Find where the given text appears and provide that cell's center as (x, y) coordinate. 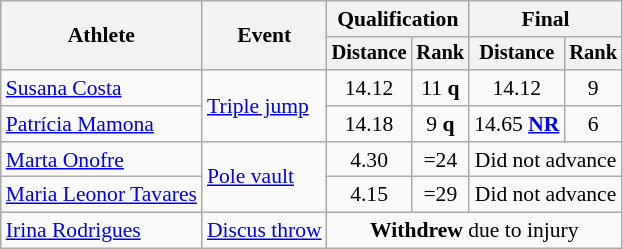
6 (593, 124)
Pole vault (264, 178)
9 q (441, 124)
=24 (441, 160)
Qualification (398, 19)
14.18 (370, 124)
Event (264, 36)
Susana Costa (102, 88)
Discus throw (264, 231)
Final (546, 19)
Irina Rodrigues (102, 231)
=29 (441, 195)
Marta Onofre (102, 160)
Athlete (102, 36)
Withdrew due to injury (474, 231)
14.65 NR (516, 124)
4.15 (370, 195)
9 (593, 88)
4.30 (370, 160)
11 q (441, 88)
Maria Leonor Tavares (102, 195)
Patrícia Mamona (102, 124)
Triple jump (264, 106)
